Determine the (x, y) coordinate at the center of the cell enclosing the given text.  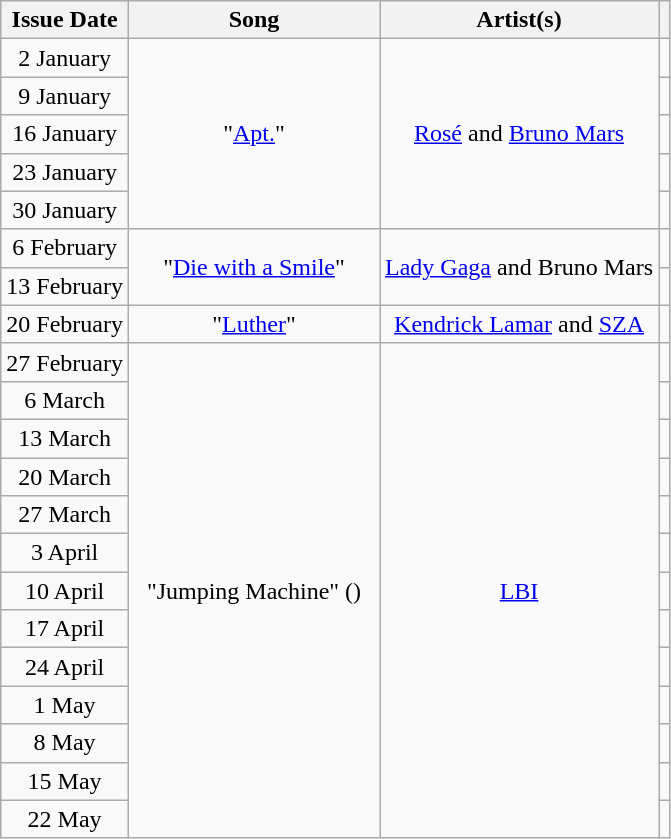
10 April (65, 591)
Issue Date (65, 20)
LBI (520, 590)
9 January (65, 96)
1 May (65, 705)
Rosé and Bruno Mars (520, 134)
8 May (65, 743)
2 January (65, 58)
20 February (65, 324)
27 February (65, 362)
Song (254, 20)
"Die with a Smile" (254, 267)
Artist(s) (520, 20)
27 March (65, 515)
30 January (65, 210)
6 March (65, 400)
20 March (65, 477)
24 April (65, 667)
23 January (65, 172)
17 April (65, 629)
"Jumping Machine" () (254, 590)
6 February (65, 248)
"Apt." (254, 134)
Lady Gaga and Bruno Mars (520, 267)
13 March (65, 438)
13 February (65, 286)
Kendrick Lamar and SZA (520, 324)
3 April (65, 553)
16 January (65, 134)
15 May (65, 781)
"Luther" (254, 324)
22 May (65, 819)
